Return [x, y] of the center of cell containing provided text 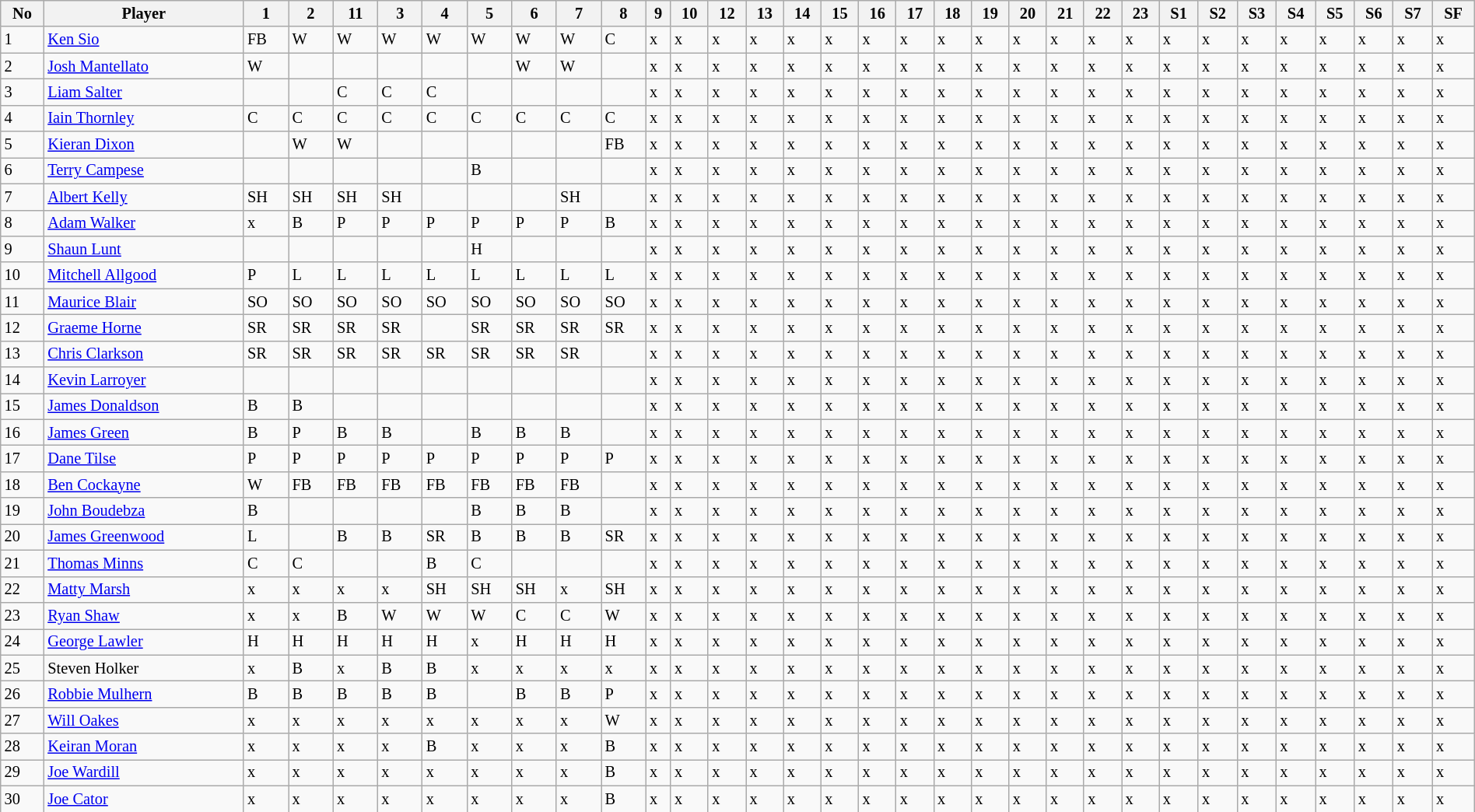
S3 [1256, 13]
Graeme Horne [143, 327]
Mitchell Allgood [143, 275]
Thomas Minns [143, 563]
Chris Clarkson [143, 354]
Ben Cockayne [143, 485]
S7 [1413, 13]
27 [23, 720]
S1 [1179, 13]
25 [23, 668]
28 [23, 747]
Josh Mantellato [143, 66]
30 [23, 799]
Albert Kelly [143, 197]
John Boudebza [143, 511]
SF [1453, 13]
James Green [143, 432]
Steven Holker [143, 668]
Matty Marsh [143, 590]
29 [23, 772]
Liam Salter [143, 92]
Terry Campese [143, 170]
S4 [1296, 13]
Player [143, 13]
S6 [1374, 13]
Robbie Mulhern [143, 694]
26 [23, 694]
Iain Thornley [143, 118]
James Greenwood [143, 537]
Joe Wardill [143, 772]
Keiran Moran [143, 747]
Shaun Lunt [143, 249]
Joe Cator [143, 799]
Will Oakes [143, 720]
Ryan Shaw [143, 615]
Kevin Larroyer [143, 380]
James Donaldson [143, 406]
Ken Sio [143, 40]
No [23, 13]
George Lawler [143, 642]
Adam Walker [143, 223]
S5 [1335, 13]
Dane Tilse [143, 458]
Kieran Dixon [143, 145]
S2 [1217, 13]
24 [23, 642]
Maurice Blair [143, 302]
